Determine the [x, y] coordinate at the center of the cell enclosing the given text.  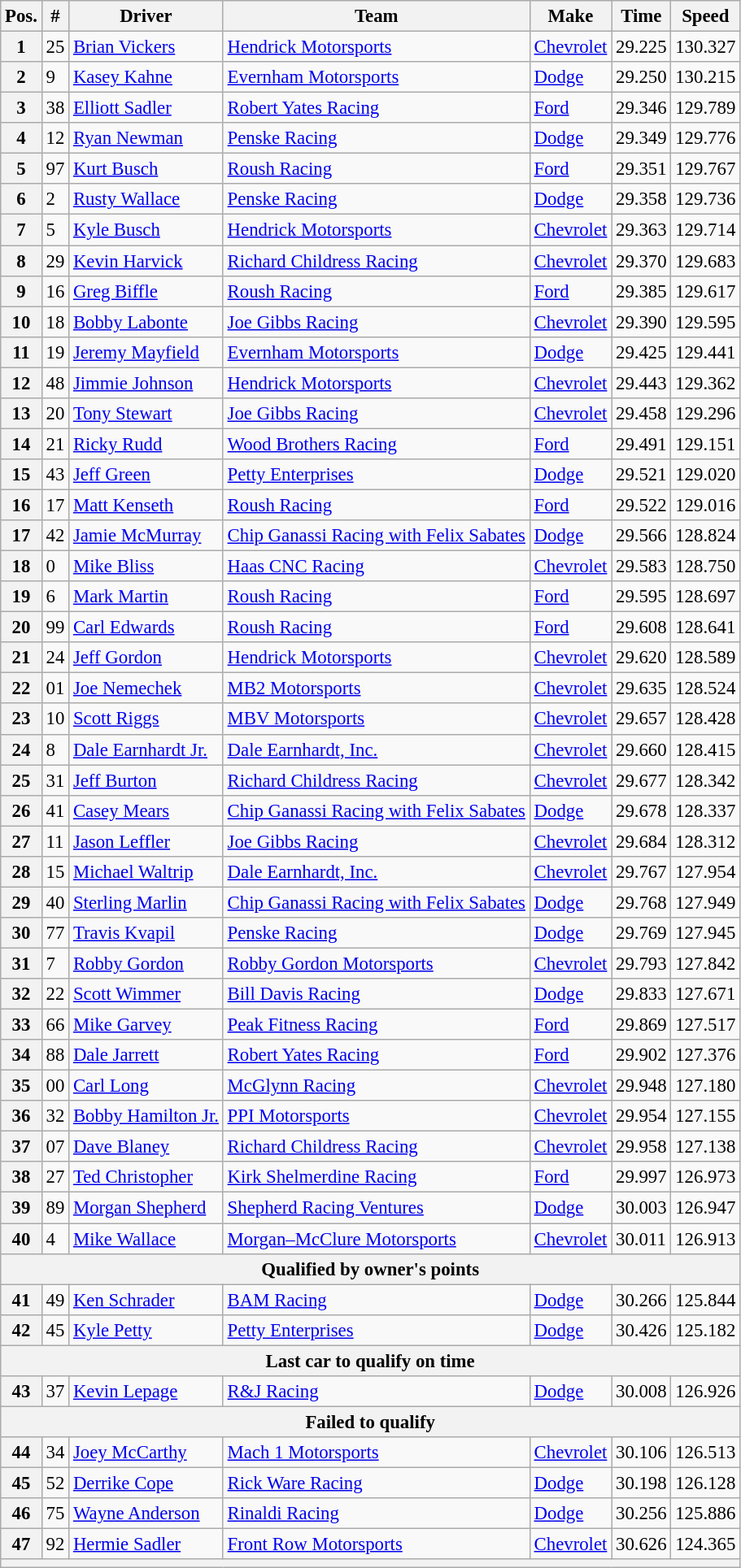
128.337 [706, 810]
126.973 [706, 1178]
126.913 [706, 1239]
125.886 [706, 1514]
30.256 [641, 1514]
29.677 [641, 780]
29.225 [641, 47]
29.390 [641, 322]
0 [55, 567]
Bill Davis Racing [376, 994]
Make [570, 16]
Joe Nemechek [146, 688]
127.180 [706, 1086]
Morgan Shepherd [146, 1208]
Front Row Motorsports [376, 1544]
Speed [706, 16]
44 [21, 1453]
Mike Bliss [146, 567]
29.363 [641, 230]
77 [55, 933]
129.362 [706, 383]
13 [21, 414]
129.151 [706, 444]
52 [55, 1483]
Shepherd Racing Ventures [376, 1208]
30.003 [641, 1208]
Scott Wimmer [146, 994]
Kevin Lepage [146, 1392]
128.589 [706, 658]
Kevin Harvick [146, 261]
66 [55, 1025]
Qualified by owner's points [371, 1269]
29.767 [641, 872]
126.926 [706, 1392]
30 [21, 933]
Ryan Newman [146, 138]
126.947 [706, 1208]
29.954 [641, 1116]
23 [21, 719]
127.517 [706, 1025]
125.182 [706, 1330]
129.595 [706, 322]
Haas CNC Racing [376, 567]
88 [55, 1055]
128.697 [706, 597]
Joey McCarthy [146, 1453]
29.769 [641, 933]
Sterling Marlin [146, 902]
R&J Racing [376, 1392]
01 [55, 688]
29.358 [641, 199]
128.428 [706, 719]
Robby Gordon [146, 963]
Bobby Labonte [146, 322]
Driver [146, 16]
30.106 [641, 1453]
130.327 [706, 47]
Kurt Busch [146, 169]
BAM Racing [376, 1300]
Bobby Hamilton Jr. [146, 1116]
Dale Jarrett [146, 1055]
130.215 [706, 77]
49 [55, 1300]
30.266 [641, 1300]
29.583 [641, 567]
Mike Wallace [146, 1239]
Mike Garvey [146, 1025]
Carl Edwards [146, 628]
127.138 [706, 1147]
Scott Riggs [146, 719]
Peak Fitness Racing [376, 1025]
MB2 Motorsports [376, 688]
29.349 [641, 138]
Wayne Anderson [146, 1514]
Dave Blaney [146, 1147]
Robby Gordon Motorsports [376, 963]
128.641 [706, 628]
Rick Ware Racing [376, 1483]
29.684 [641, 841]
Mark Martin [146, 597]
129.767 [706, 169]
46 [21, 1514]
MBV Motorsports [376, 719]
47 [21, 1544]
Hermie Sadler [146, 1544]
29.522 [641, 505]
Michael Waltrip [146, 872]
Matt Kenseth [146, 505]
29.370 [641, 261]
# [55, 16]
128.824 [706, 536]
89 [55, 1208]
126.128 [706, 1483]
Jamie McMurray [146, 536]
Carl Long [146, 1086]
Team [376, 16]
Rusty Wallace [146, 199]
29.657 [641, 719]
127.842 [706, 963]
Wood Brothers Racing [376, 444]
124.365 [706, 1544]
Mach 1 Motorsports [376, 1453]
29.385 [641, 291]
Jeff Burton [146, 780]
Jeremy Mayfield [146, 352]
129.714 [706, 230]
128.750 [706, 567]
97 [55, 169]
Brian Vickers [146, 47]
1 [21, 47]
127.671 [706, 994]
29.351 [641, 169]
129.441 [706, 352]
29.833 [641, 994]
129.683 [706, 261]
Travis Kvapil [146, 933]
29.768 [641, 902]
Morgan–McClure Motorsports [376, 1239]
128.415 [706, 749]
Ted Christopher [146, 1178]
Kasey Kahne [146, 77]
Greg Biffle [146, 291]
Kyle Busch [146, 230]
29.635 [641, 688]
129.776 [706, 138]
129.296 [706, 414]
29.443 [641, 383]
29.608 [641, 628]
35 [21, 1086]
29.425 [641, 352]
26 [21, 810]
PPI Motorsports [376, 1116]
Derrike Cope [146, 1483]
29.250 [641, 77]
99 [55, 628]
Jeff Green [146, 475]
29.997 [641, 1178]
McGlynn Racing [376, 1086]
29.346 [641, 108]
127.155 [706, 1116]
Last car to qualify on time [371, 1361]
127.376 [706, 1055]
Jimmie Johnson [146, 383]
Dale Earnhardt Jr. [146, 749]
29.458 [641, 414]
Tony Stewart [146, 414]
126.513 [706, 1453]
Pos. [21, 16]
29.948 [641, 1086]
00 [55, 1086]
3 [21, 108]
129.789 [706, 108]
29.869 [641, 1025]
Ricky Rudd [146, 444]
Kyle Petty [146, 1330]
128.524 [706, 688]
29.958 [641, 1147]
14 [21, 444]
Jeff Gordon [146, 658]
29.660 [641, 749]
29.491 [641, 444]
36 [21, 1116]
125.844 [706, 1300]
128.312 [706, 841]
75 [55, 1514]
127.949 [706, 902]
29.620 [641, 658]
30.011 [641, 1239]
28 [21, 872]
33 [21, 1025]
30.008 [641, 1392]
39 [21, 1208]
29.678 [641, 810]
127.945 [706, 933]
Kirk Shelmerdine Racing [376, 1178]
48 [55, 383]
Time [641, 16]
29.521 [641, 475]
29.793 [641, 963]
Failed to qualify [371, 1422]
30.198 [641, 1483]
Elliott Sadler [146, 108]
Ken Schrader [146, 1300]
Casey Mears [146, 810]
127.954 [706, 872]
07 [55, 1147]
92 [55, 1544]
29.902 [641, 1055]
129.016 [706, 505]
30.426 [641, 1330]
129.736 [706, 199]
Jason Leffler [146, 841]
129.617 [706, 291]
30.626 [641, 1544]
29.595 [641, 597]
128.342 [706, 780]
129.020 [706, 475]
Rinaldi Racing [376, 1514]
29.566 [641, 536]
